Return [X, Y] of the center of cell containing provided text 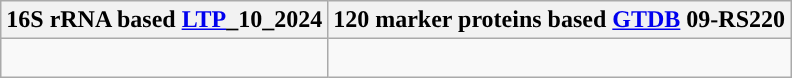
120 marker proteins based GTDB 09-RS220 [560, 20]
16S rRNA based LTP_10_2024 [164, 20]
